Output the [X, Y] coordinate of the center of the cell containing the given text.  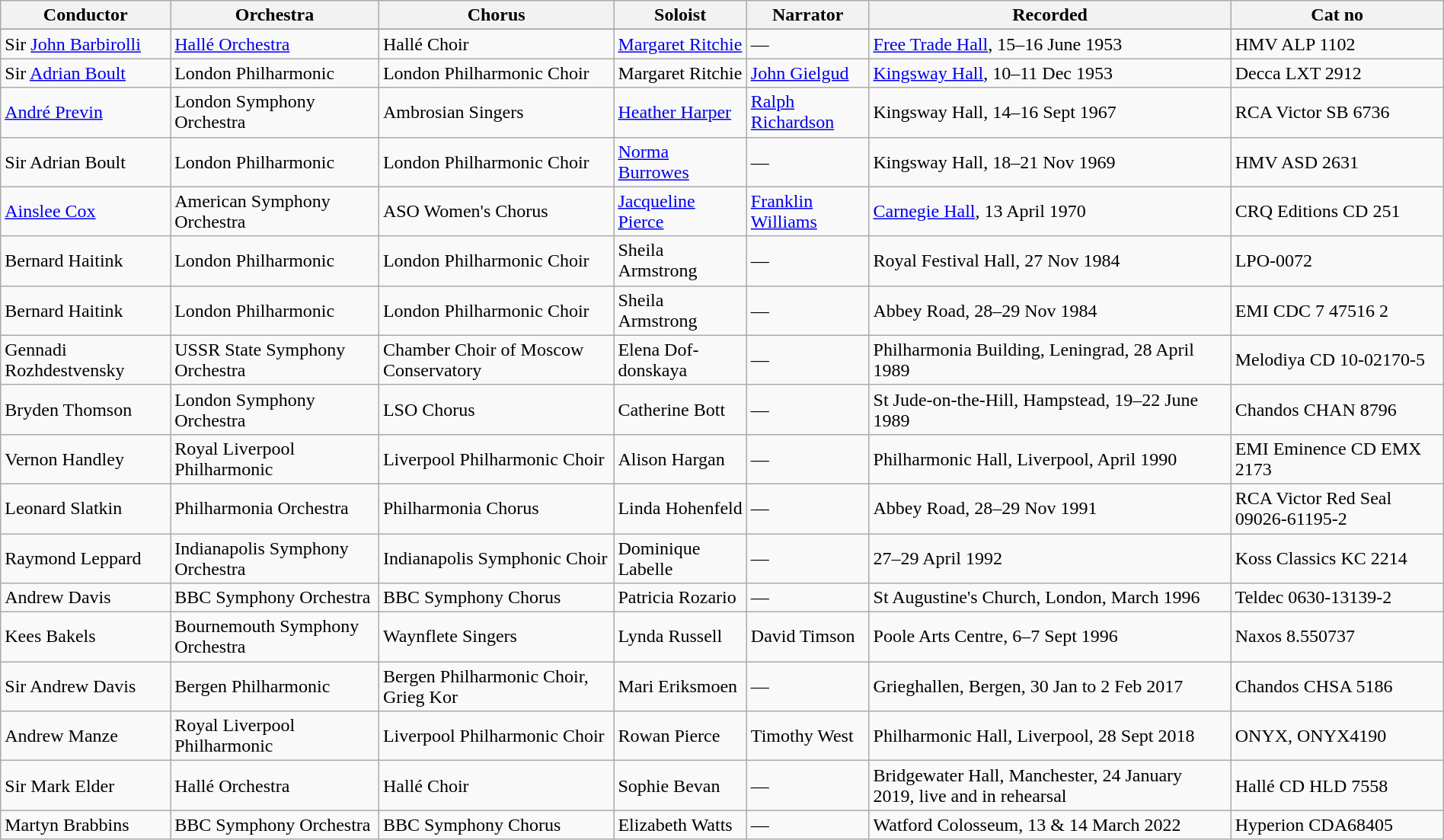
Chorus [497, 15]
American Symphony Orchestra [275, 212]
Dominique Labelle [680, 557]
Sir Andrew Davis [85, 687]
USSR State Symphony Orchestra [275, 359]
Sir Mark Elder [85, 786]
Gennadi Rozhdestvensky [85, 359]
Recorded [1049, 15]
HMV ALP 1102 [1337, 44]
Soloist [680, 15]
St Jude-on-the-Hill, Hampstead, 19–22 June 1989 [1049, 410]
Norma Burrowes [680, 161]
Catherine Bott [680, 410]
ONYX, ONYX4190 [1337, 736]
Kees Bakels [85, 637]
Patricia Rozario [680, 598]
Vernon Handley [85, 458]
Sophie Bevan [680, 786]
Philharmonic Hall, Liverpool, April 1990 [1049, 458]
Chandos CHSA 5186 [1337, 687]
Bournemouth Symphony Orchestra [275, 637]
Timothy West [807, 736]
Hyperion CDA68405 [1337, 825]
Waynflete Singers [497, 637]
Leonard Slatkin [85, 509]
Philharmonic Hall, Liverpool, 28 Sept 2018 [1049, 736]
Melodiya CD 10-02170-5 [1337, 359]
Teldec 0630-13139-2 [1337, 598]
Conductor [85, 15]
Elena Dof-donskaya [680, 359]
Abbey Road, 28–29 Nov 1984 [1049, 311]
Hallé CD HLD 7558 [1337, 786]
Naxos 8.550737 [1337, 637]
Koss Classics KC 2214 [1337, 557]
Philharmonia Orchestra [275, 509]
Orchestra [275, 15]
Jacqueline Pierce [680, 212]
Bergen Philharmonic Choir, Grieg Kor [497, 687]
LSO Chorus [497, 410]
EMI Eminence CD EMX 2173 [1337, 458]
Elizabeth Watts [680, 825]
Cat no [1337, 15]
Watford Colosseum, 13 & 14 March 2022 [1049, 825]
Philharmonia Building, Leningrad, 28 April 1989 [1049, 359]
RCA Victor SB 6736 [1337, 113]
Ambrosian Singers [497, 113]
Philharmonia Chorus [497, 509]
Rowan Pierce [680, 736]
ASO Women's Chorus [497, 212]
André Previn [85, 113]
Free Trade Hall, 15–16 June 1953 [1049, 44]
Indianapolis Symphonic Choir [497, 557]
Grieghallen, Bergen, 30 Jan to 2 Feb 2017 [1049, 687]
Mari Eriksmoen [680, 687]
David Timson [807, 637]
Andrew Davis [85, 598]
Heather Harper [680, 113]
Franklin Williams [807, 212]
Lynda Russell [680, 637]
Indianapolis Symphony Orchestra [275, 557]
CRQ Editions CD 251 [1337, 212]
St Augustine's Church, London, March 1996 [1049, 598]
RCA Victor Red Seal 09026-61195-2 [1337, 509]
Chamber Choir of Moscow Conservatory [497, 359]
Poole Arts Centre, 6–7 Sept 1996 [1049, 637]
Abbey Road, 28–29 Nov 1991 [1049, 509]
Narrator [807, 15]
Kingsway Hall, 14–16 Sept 1967 [1049, 113]
Kingsway Hall, 10–11 Dec 1953 [1049, 73]
Kingsway Hall, 18–21 Nov 1969 [1049, 161]
Decca LXT 2912 [1337, 73]
Royal Festival Hall, 27 Nov 1984 [1049, 260]
Raymond Leppard [85, 557]
Bryden Thomson [85, 410]
LPO-0072 [1337, 260]
HMV ASD 2631 [1337, 161]
Linda Hohenfeld [680, 509]
Bergen Philharmonic [275, 687]
Ainslee Cox [85, 212]
Alison Hargan [680, 458]
Carnegie Hall, 13 April 1970 [1049, 212]
Andrew Manze [85, 736]
Chandos CHAN 8796 [1337, 410]
Ralph Richardson [807, 113]
27–29 April 1992 [1049, 557]
Martyn Brabbins [85, 825]
Sir John Barbirolli [85, 44]
John Gielgud [807, 73]
EMI CDC 7 47516 2 [1337, 311]
Bridgewater Hall, Manchester, 24 January 2019, live and in rehearsal [1049, 786]
